Scan for the cell matching the given text and deliver its (x, y) coordinate at center. 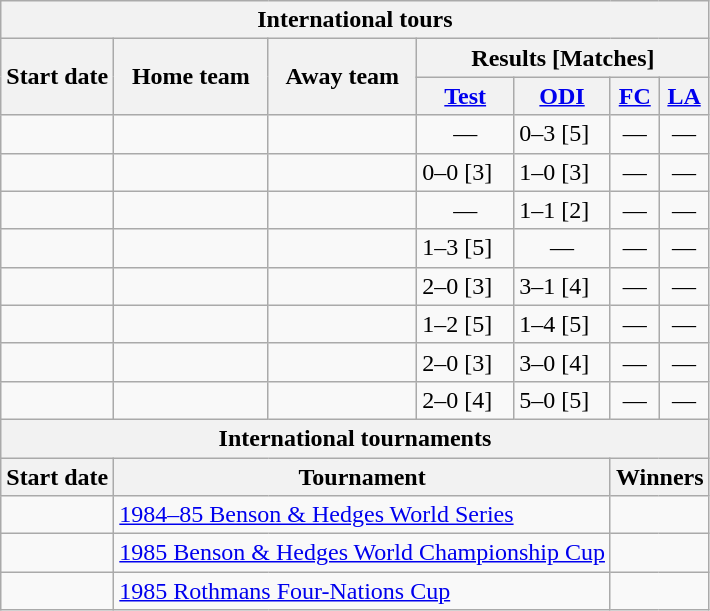
1–1 [2] (562, 210)
Tournament (362, 477)
3–0 [4] (562, 362)
0–0 [3] (466, 172)
FC (634, 96)
2–0 [4] (466, 400)
Results [Matches] (563, 58)
5–0 [5] (562, 400)
1–0 [3] (562, 172)
1985 Rothmans Four-Nations Cup (362, 591)
LA (684, 96)
1–3 [5] (466, 248)
Home team (191, 77)
3–1 [4] (562, 286)
Test (466, 96)
1–2 [5] (466, 324)
Away team (342, 77)
0–3 [5] (562, 134)
Winners (660, 477)
ODI (562, 96)
1984–85 Benson & Hedges World Series (362, 515)
1–4 [5] (562, 324)
International tournaments (355, 438)
1985 Benson & Hedges World Championship Cup (362, 553)
International tours (355, 20)
